For the text-containing cell, return its midpoint in (x, y) coordinate format. 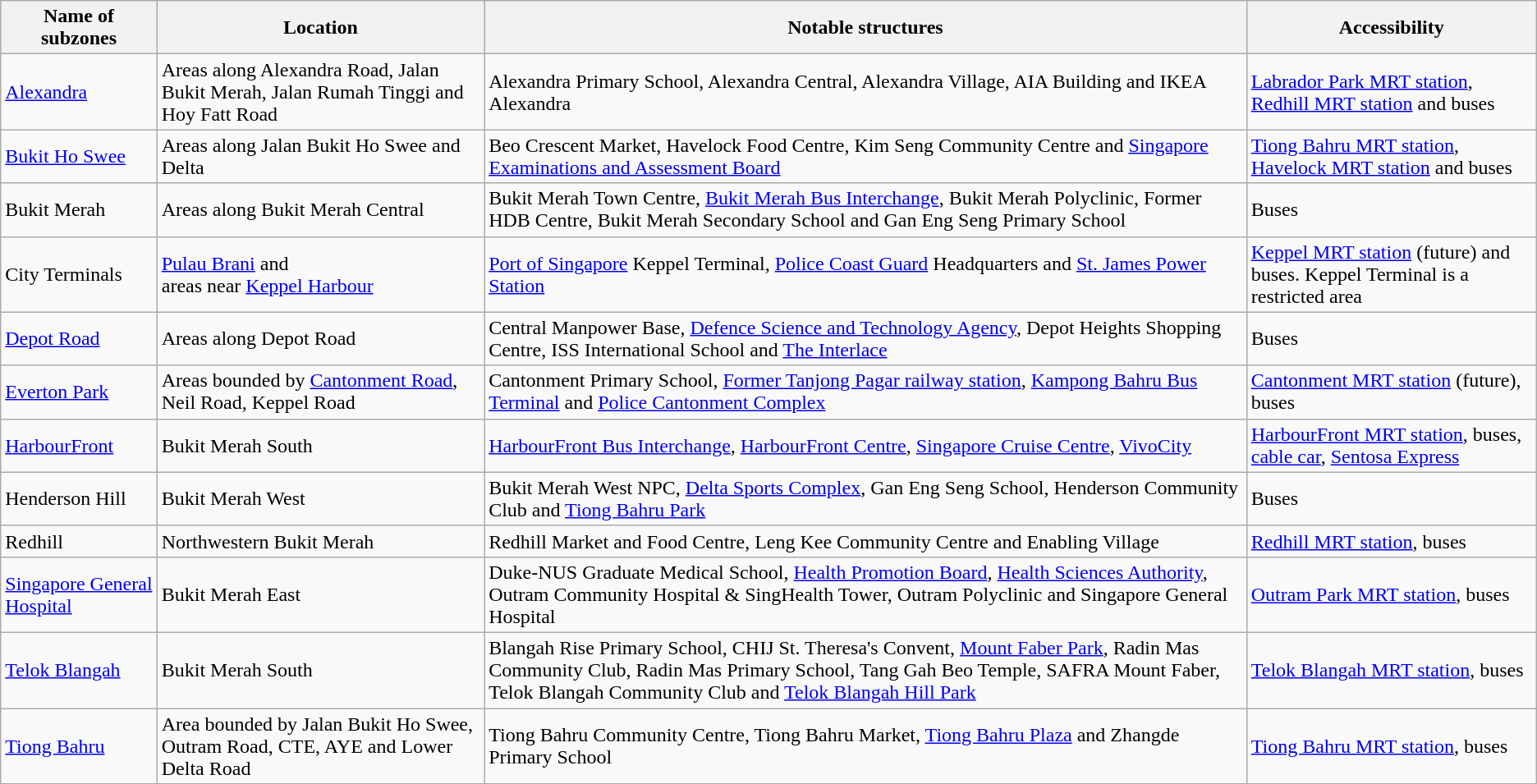
Bukit Merah West NPC, Delta Sports Complex, Gan Eng Seng School, Henderson Community Club and Tiong Bahru Park (865, 499)
Bukit Merah West (320, 499)
HarbourFront Bus Interchange, HarbourFront Centre, Singapore Cruise Centre, VivoCity (865, 445)
HarbourFront (79, 445)
Accessibility (1391, 28)
Telok Blangah MRT station, buses (1391, 670)
Redhill (79, 541)
Areas bounded by Cantonment Road, Neil Road, Keppel Road (320, 392)
Tiong Bahru Community Centre, Tiong Bahru Market, Tiong Bahru Plaza and Zhangde Primary School (865, 745)
Beo Crescent Market, Havelock Food Centre, Kim Seng Community Centre and Singapore Examinations and Assessment Board (865, 156)
Notable structures (865, 28)
Areas along Depot Road (320, 338)
Central Manpower Base, Defence Science and Technology Agency, Depot Heights Shopping Centre, ISS International School and The Interlace (865, 338)
Outram Park MRT station, buses (1391, 594)
Bukit Merah (79, 210)
Alexandra (79, 92)
Cantonment Primary School, Former Tanjong Pagar railway station, Kampong Bahru Bus Terminal and Police Cantonment Complex (865, 392)
Telok Blangah (79, 670)
Area bounded by Jalan Bukit Ho Swee, Outram Road, CTE, AYE and Lower Delta Road (320, 745)
Tiong Bahru (79, 745)
Redhill MRT station, buses (1391, 541)
Redhill Market and Food Centre, Leng Kee Community Centre and Enabling Village (865, 541)
Port of Singapore Keppel Terminal, Police Coast Guard Headquarters and St. James Power Station (865, 274)
Northwestern Bukit Merah (320, 541)
Location (320, 28)
Pulau Brani andareas near Keppel Harbour (320, 274)
Tiong Bahru MRT station, Havelock MRT station and buses (1391, 156)
Depot Road (79, 338)
Bukit Ho Swee (79, 156)
Everton Park (79, 392)
Cantonment MRT station (future), buses (1391, 392)
HarbourFront MRT station, buses, cable car, Sentosa Express (1391, 445)
Labrador Park MRT station, Redhill MRT station and buses (1391, 92)
Areas along Alexandra Road, Jalan Bukit Merah, Jalan Rumah Tinggi and Hoy Fatt Road (320, 92)
Singapore General Hospital (79, 594)
Areas along Jalan Bukit Ho Swee and Delta (320, 156)
Keppel MRT station (future) and buses. Keppel Terminal is a restricted area (1391, 274)
Name of subzones (79, 28)
Bukit Merah East (320, 594)
Alexandra Primary School, Alexandra Central, Alexandra Village, AIA Building and IKEA Alexandra (865, 92)
Areas along Bukit Merah Central (320, 210)
Henderson Hill (79, 499)
Tiong Bahru MRT station, buses (1391, 745)
City Terminals (79, 274)
